Return the [x, y] coordinate for the center point of the cell that contains the specified text.  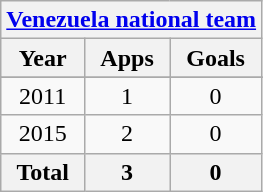
Venezuela national team [132, 20]
Goals [216, 58]
1 [128, 96]
Year [43, 58]
2015 [43, 134]
2011 [43, 96]
Total [43, 172]
2 [128, 134]
Apps [128, 58]
3 [128, 172]
